Capture the cell that displays the provided text and extract its (X, Y) central coordinate. 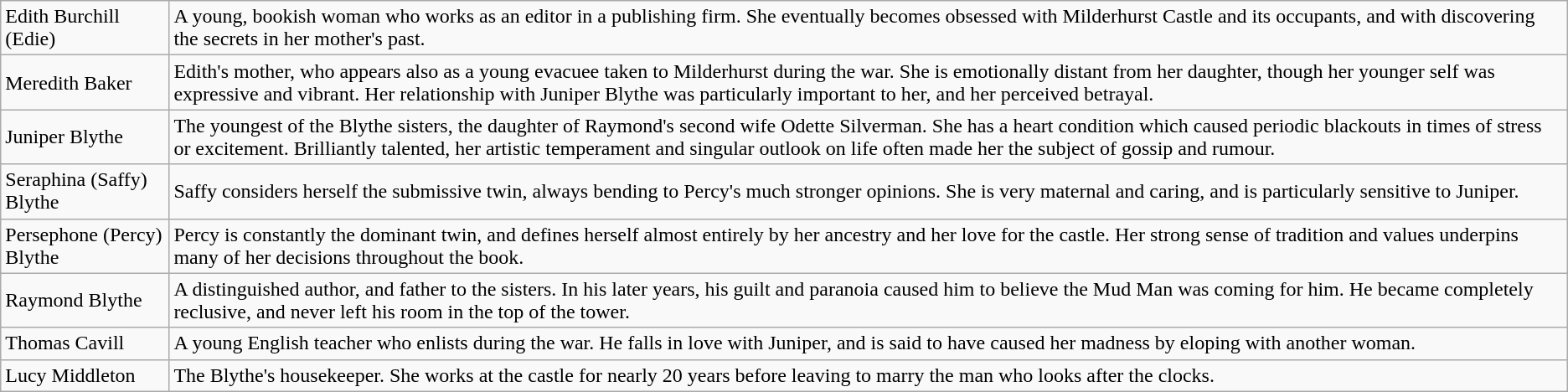
Lucy Middleton (85, 375)
The Blythe's housekeeper. She works at the castle for nearly 20 years before leaving to marry the man who looks after the clocks. (868, 375)
Meredith Baker (85, 82)
Edith Burchill (Edie) (85, 28)
Juniper Blythe (85, 137)
Thomas Cavill (85, 343)
Raymond Blythe (85, 300)
Seraphina (Saffy) Blythe (85, 191)
Persephone (Percy) Blythe (85, 246)
